From the cell containing the given text, extract its center point as [x, y] coordinate. 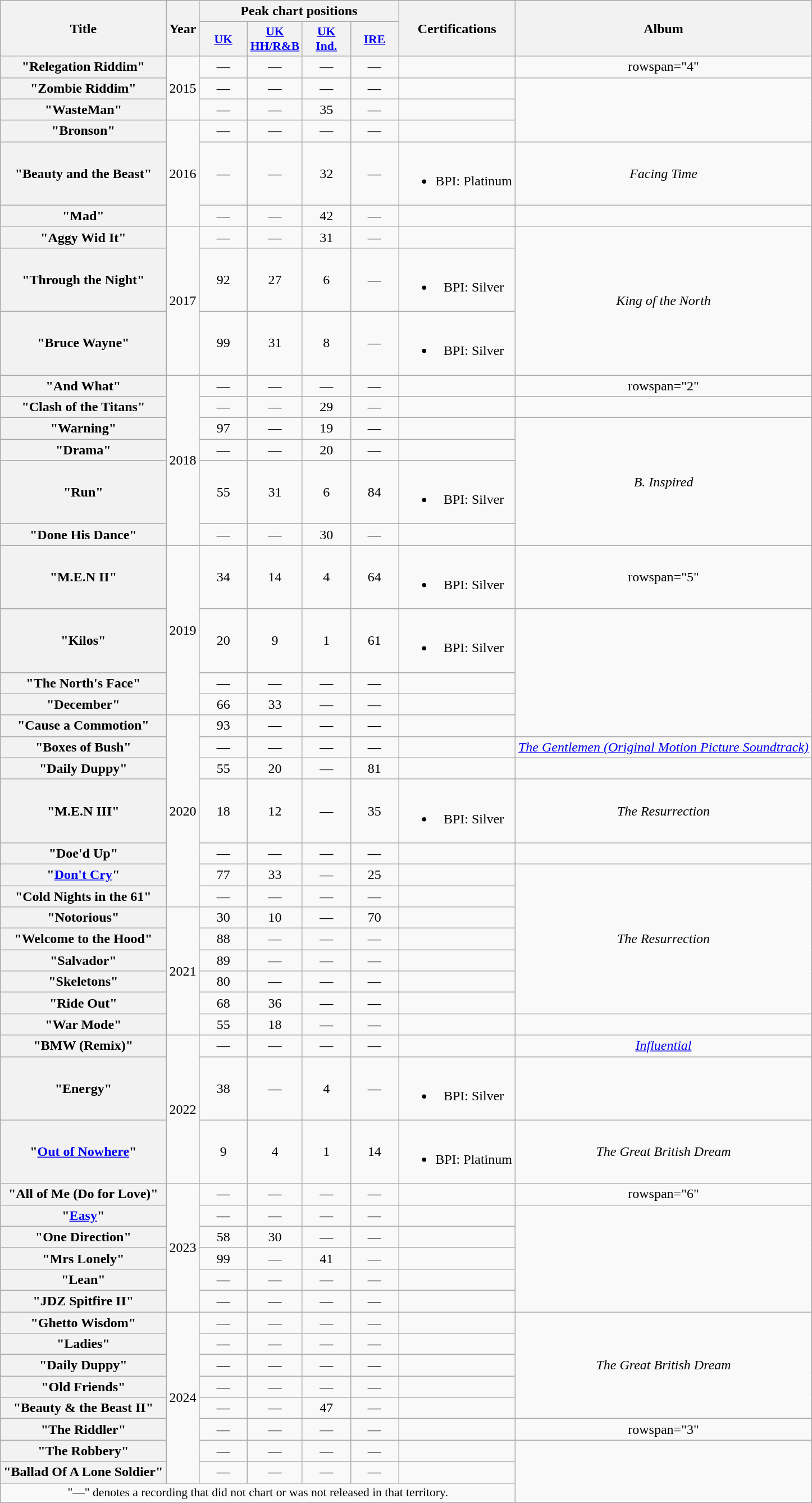
B. Inspired [663, 482]
"War Mode" [83, 1024]
2024 [183, 1397]
"Mad" [83, 216]
"Zombie Riddim" [83, 88]
32 [326, 173]
"Aggy Wid It" [83, 237]
"Notorious" [83, 918]
"Kilos" [83, 640]
97 [223, 429]
"WasteMan" [83, 110]
10 [275, 918]
"M.E.N III" [83, 811]
2019 [183, 630]
"All of Me (Do for Love)" [83, 1194]
77 [223, 875]
"And What" [83, 386]
"Doe'd Up" [83, 853]
42 [326, 216]
"The Riddler" [83, 1429]
Certifications [457, 28]
"The North's Face" [83, 683]
12 [275, 811]
UKInd. [326, 39]
88 [223, 939]
66 [223, 704]
"Mrs Lonely" [83, 1258]
81 [375, 768]
"BMW (Remix)" [83, 1046]
Peak chart positions [299, 11]
"Cold Nights in the 61" [83, 896]
"Relegation Riddim" [83, 67]
IRE [375, 39]
"Bruce Wayne" [83, 343]
"—" denotes a recording that did not chart or was not released in that territory. [258, 1493]
36 [275, 1003]
19 [326, 429]
2023 [183, 1247]
70 [375, 918]
The Gentlemen (Original Motion Picture Soundtrack) [663, 747]
8 [326, 343]
UKHH/R&B [275, 39]
47 [326, 1408]
2017 [183, 300]
61 [375, 640]
68 [223, 1003]
Year [183, 28]
"Through the Night" [83, 280]
"JDZ Spitfire II" [83, 1301]
2022 [183, 1109]
"Ghetto Wisdom" [83, 1323]
"Cause a Commotion" [83, 726]
"Beauty and the Beast" [83, 173]
2021 [183, 971]
2016 [183, 173]
rowspan="6" [663, 1194]
92 [223, 280]
"Ladies" [83, 1344]
"Old Friends" [83, 1387]
"Lean" [83, 1279]
"Ride Out" [83, 1003]
"Skeletons" [83, 982]
2015 [183, 88]
"Ballad Of A Lone Soldier" [83, 1472]
King of the North [663, 300]
64 [375, 577]
"Run" [83, 492]
rowspan="2" [663, 386]
rowspan="5" [663, 577]
Album [663, 28]
"Energy" [83, 1088]
"Out of Nowhere" [83, 1151]
2020 [183, 811]
34 [223, 577]
"Easy" [83, 1215]
"Bronson" [83, 131]
89 [223, 960]
25 [375, 875]
27 [275, 280]
"Done His Dance" [83, 535]
38 [223, 1088]
"Don't Cry" [83, 875]
"Boxes of Bush" [83, 747]
"December" [83, 704]
80 [223, 982]
"M.E.N II" [83, 577]
"Welcome to the Hood" [83, 939]
"Warning" [83, 429]
41 [326, 1258]
93 [223, 726]
"One Direction" [83, 1237]
58 [223, 1237]
"Drama" [83, 450]
2018 [183, 461]
29 [326, 407]
Facing Time [663, 173]
Influential [663, 1046]
"The Robbery" [83, 1451]
84 [375, 492]
rowspan="4" [663, 67]
rowspan="3" [663, 1429]
"Salvador" [83, 960]
"Clash of the Titans" [83, 407]
Title [83, 28]
"Beauty & the Beast II" [83, 1408]
UK [223, 39]
